Locate the cell with the specified text and output its (X, Y) center coordinate. 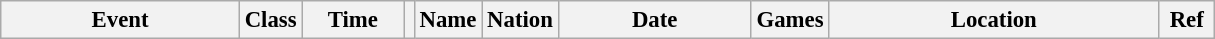
Class (270, 20)
Location (994, 20)
Date (654, 20)
Name (448, 20)
Ref (1187, 20)
Nation (520, 20)
Event (120, 20)
Games (790, 20)
Time (353, 20)
